Return (x, y) of the center of cell containing provided text 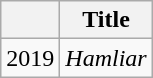
Title (106, 20)
2019 (30, 58)
Hamliar (106, 58)
